Search for the cell housing the specified text and yield its (X, Y) center coordinate. 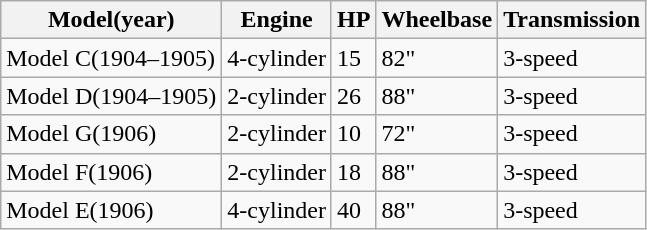
Wheelbase (437, 20)
40 (353, 210)
72" (437, 134)
Model G(1906) (112, 134)
Model E(1906) (112, 210)
15 (353, 58)
26 (353, 96)
Model D(1904–1905) (112, 96)
HP (353, 20)
Model C(1904–1905) (112, 58)
82" (437, 58)
10 (353, 134)
Model(year) (112, 20)
18 (353, 172)
Model F(1906) (112, 172)
Engine (277, 20)
Transmission (572, 20)
